Capture the cell that displays the provided text and extract its [X, Y] central coordinate. 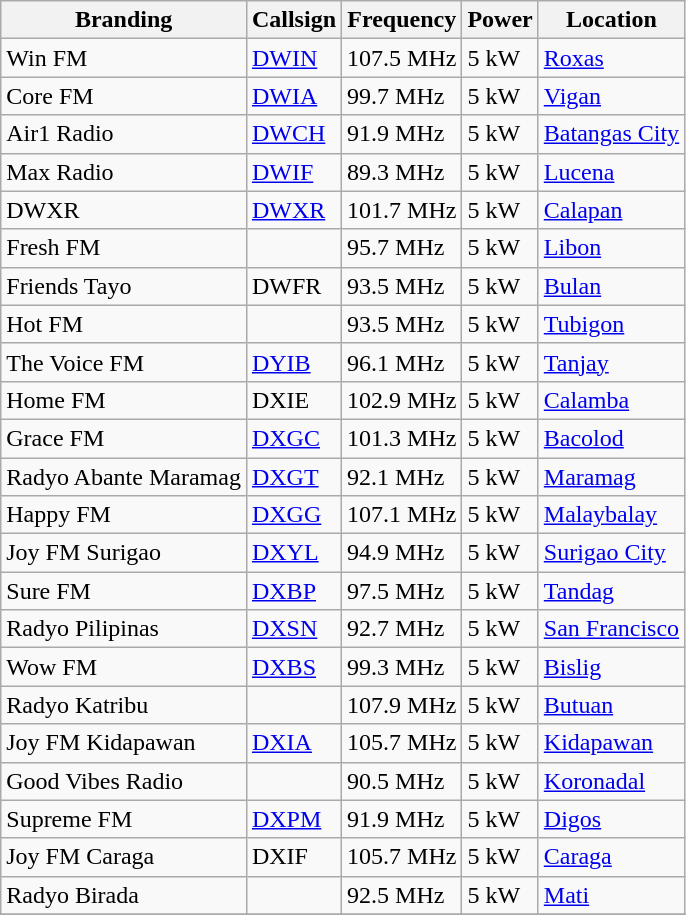
Power [500, 20]
Bacolod [611, 438]
Lucena [611, 172]
Calapan [611, 210]
Tubigon [611, 324]
Radyo Katribu [124, 705]
99.3 MHz [402, 667]
Happy FM [124, 515]
Hot FM [124, 324]
107.1 MHz [402, 515]
92.1 MHz [402, 477]
102.9 MHz [402, 400]
Grace FM [124, 438]
92.7 MHz [402, 629]
Vigan [611, 96]
Radyo Pilipinas [124, 629]
DWIA [294, 96]
Home FM [124, 400]
96.1 MHz [402, 362]
Kidapawan [611, 743]
DXBS [294, 667]
Calamba [611, 400]
Win FM [124, 58]
99.7 MHz [402, 96]
DXGG [294, 515]
Malaybalay [611, 515]
92.5 MHz [402, 895]
DXIF [294, 857]
DWCH [294, 134]
90.5 MHz [402, 781]
Koronadal [611, 781]
DWIF [294, 172]
Bislig [611, 667]
Joy FM Surigao [124, 553]
DXIA [294, 743]
Joy FM Kidapawan [124, 743]
Joy FM Caraga [124, 857]
107.9 MHz [402, 705]
The Voice FM [124, 362]
Friends Tayo [124, 286]
Wow FM [124, 667]
Tanjay [611, 362]
94.9 MHz [402, 553]
Libon [611, 248]
DYIB [294, 362]
Callsign [294, 20]
Roxas [611, 58]
Good Vibes Radio [124, 781]
97.5 MHz [402, 591]
Air1 Radio [124, 134]
DWFR [294, 286]
Supreme FM [124, 819]
Caraga [611, 857]
San Francisco [611, 629]
Sure FM [124, 591]
Butuan [611, 705]
Location [611, 20]
101.3 MHz [402, 438]
DXYL [294, 553]
Batangas City [611, 134]
Digos [611, 819]
DWIN [294, 58]
Bulan [611, 286]
DXBP [294, 591]
Surigao City [611, 553]
95.7 MHz [402, 248]
Maramag [611, 477]
DXIE [294, 400]
DXSN [294, 629]
Radyo Birada [124, 895]
Frequency [402, 20]
Branding [124, 20]
Tandag [611, 591]
89.3 MHz [402, 172]
DXPM [294, 819]
Radyo Abante Maramag [124, 477]
107.5 MHz [402, 58]
101.7 MHz [402, 210]
DXGC [294, 438]
Max Radio [124, 172]
Fresh FM [124, 248]
Core FM [124, 96]
DXGT [294, 477]
Mati [611, 895]
